Return [x, y] of the center of cell containing provided text 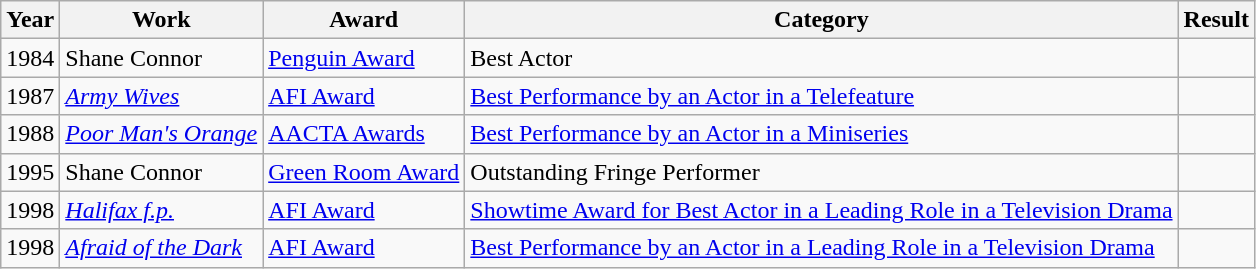
Year [30, 20]
Green Room Award [364, 172]
Best Performance by an Actor in a Telefeature [822, 96]
1995 [30, 172]
1987 [30, 96]
Showtime Award for Best Actor in a Leading Role in a Television Drama [822, 210]
Category [822, 20]
1984 [30, 58]
Outstanding Fringe Performer [822, 172]
Award [364, 20]
Best Performance by an Actor in a Leading Role in a Television Drama [822, 248]
Army Wives [162, 96]
Best Actor [822, 58]
1988 [30, 134]
Work [162, 20]
Penguin Award [364, 58]
Halifax f.p. [162, 210]
AACTA Awards [364, 134]
Result [1216, 20]
Afraid of the Dark [162, 248]
Poor Man's Orange [162, 134]
Best Performance by an Actor in a Miniseries [822, 134]
